Pinpoint the cell where the given text exists, returning its (x, y) midpoint coordinate. 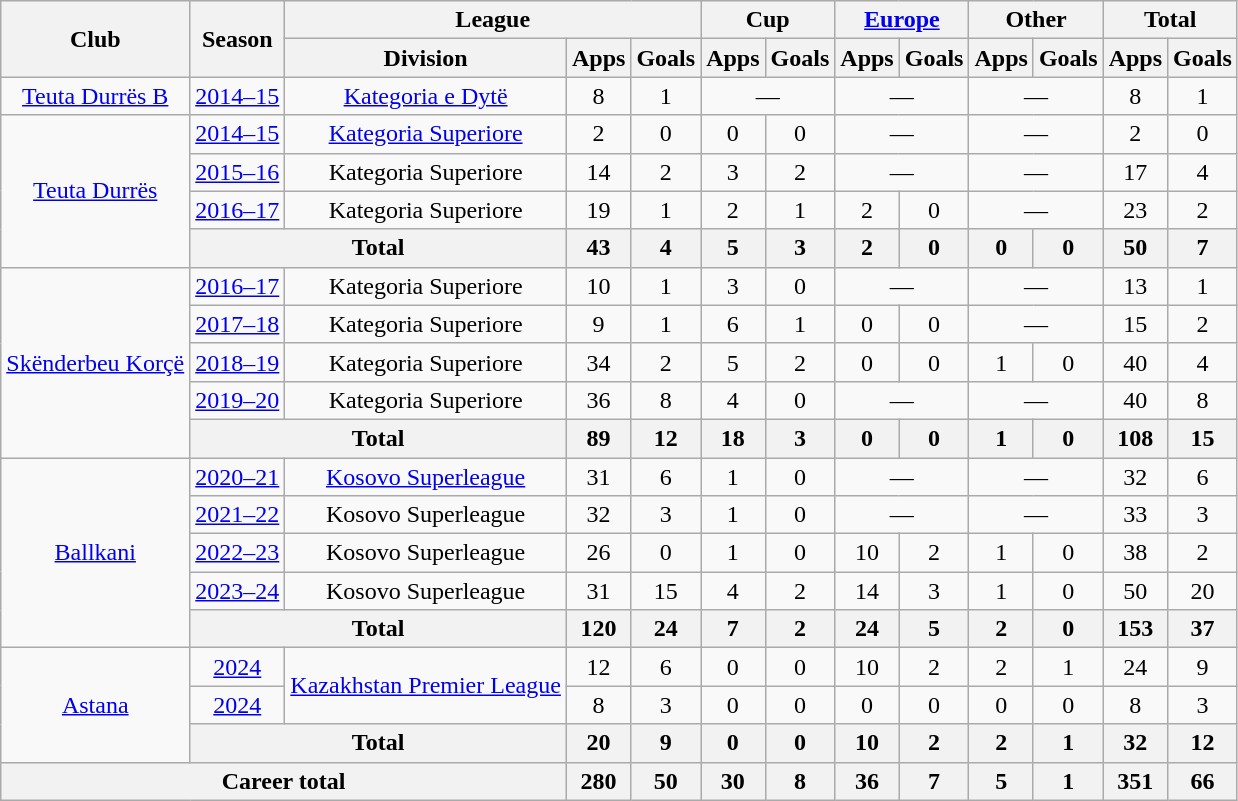
2018–19 (238, 362)
Division (426, 58)
38 (1135, 553)
Other (1036, 20)
2017–18 (238, 324)
Astana (96, 705)
2019–20 (238, 400)
Club (96, 39)
33 (1135, 515)
18 (733, 438)
2022–23 (238, 553)
26 (598, 553)
Teuta Durrës (96, 191)
Season (238, 39)
Cup (768, 20)
2023–24 (238, 591)
108 (1135, 438)
120 (598, 629)
13 (1135, 286)
280 (598, 781)
Career total (284, 781)
37 (1203, 629)
Kazakhstan Premier League (426, 686)
43 (598, 248)
Kategoria e Dytë (426, 96)
2020–21 (238, 477)
351 (1135, 781)
2015–16 (238, 172)
23 (1135, 210)
Ballkani (96, 553)
19 (598, 210)
89 (598, 438)
153 (1135, 629)
Skënderbeu Korçë (96, 362)
34 (598, 362)
2021–22 (238, 515)
66 (1203, 781)
Teuta Durrës B (96, 96)
Europe (902, 20)
30 (733, 781)
17 (1135, 172)
League (493, 20)
